Capture the cell that displays the provided text and extract its (x, y) central coordinate. 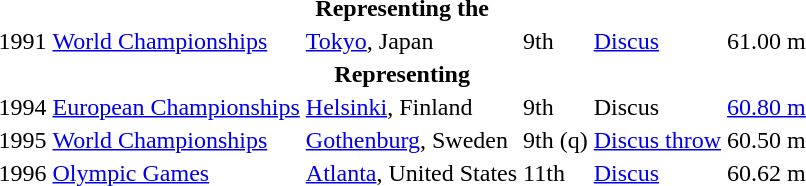
9th (q) (556, 140)
Discus throw (657, 140)
European Championships (176, 107)
Gothenburg, Sweden (411, 140)
Helsinki, Finland (411, 107)
Tokyo, Japan (411, 41)
